Capture the cell that displays the provided text and extract its [x, y] central coordinate. 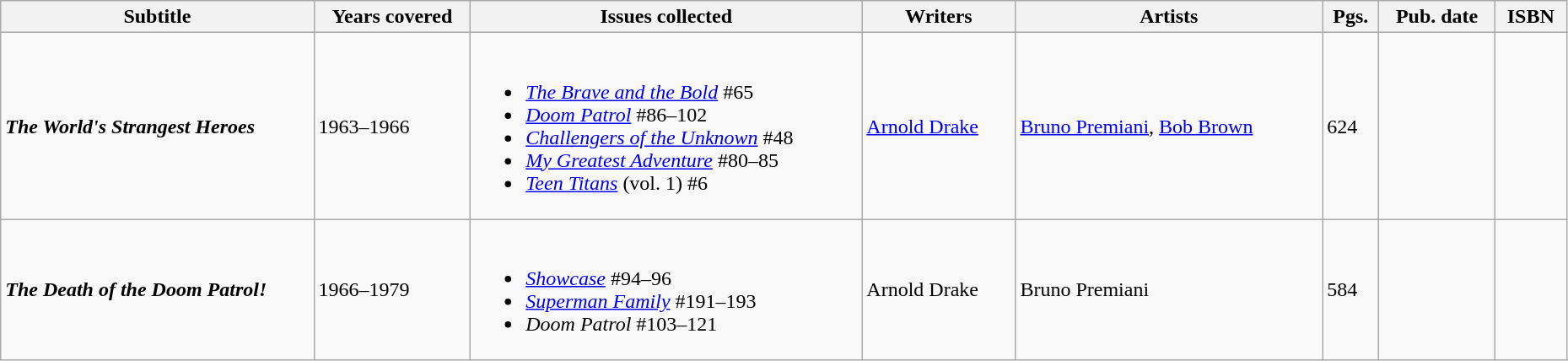
Issues collected [666, 17]
The Brave and the Bold #65Doom Patrol #86–102Challengers of the Unknown #48My Greatest Adventure #80–85Teen Titans (vol. 1) #6 [666, 127]
624 [1351, 127]
1963–1966 [392, 127]
Pgs. [1351, 17]
Bruno Premiani [1169, 290]
Writers [939, 17]
Pub. date [1437, 17]
ISBN [1530, 17]
Bruno Premiani, Bob Brown [1169, 127]
The World's Strangest Heroes [157, 127]
1966–1979 [392, 290]
Artists [1169, 17]
Showcase #94–96Superman Family #191–193Doom Patrol #103–121 [666, 290]
Years covered [392, 17]
584 [1351, 290]
Subtitle [157, 17]
The Death of the Doom Patrol! [157, 290]
